Find where the given text appears and provide that cell's center as [X, Y] coordinate. 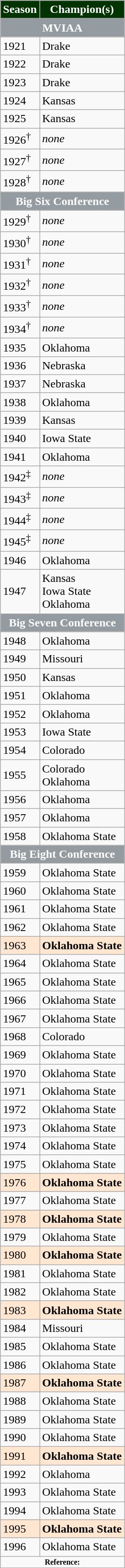
Reference: [62, 1562]
1985 [20, 1346]
1964 [20, 964]
1933† [20, 307]
1938 [20, 402]
1959 [20, 873]
Big Eight Conference [62, 854]
1953 [20, 732]
1984 [20, 1328]
1937 [20, 384]
KansasIowa StateOklahoma [81, 591]
1952 [20, 714]
1989 [20, 1420]
1990 [20, 1438]
1977 [20, 1201]
1956 [20, 800]
1978 [20, 1219]
1988 [20, 1401]
1960 [20, 891]
1951 [20, 695]
1961 [20, 909]
1957 [20, 818]
1955 [20, 775]
1934† [20, 328]
1921 [20, 46]
1922 [20, 64]
1992 [20, 1474]
1967 [20, 1018]
1940 [20, 439]
1972 [20, 1110]
1995 [20, 1529]
1943‡ [20, 498]
1969 [20, 1055]
1981 [20, 1273]
1994 [20, 1511]
1982 [20, 1292]
1968 [20, 1036]
1996 [20, 1547]
1923 [20, 82]
1939 [20, 420]
1931† [20, 263]
1950 [20, 677]
1965 [20, 982]
1962 [20, 927]
1932† [20, 285]
1986 [20, 1365]
1927† [20, 160]
1935 [20, 347]
1947 [20, 591]
Big Six Conference [62, 201]
Champion(s) [81, 10]
1954 [20, 750]
1974 [20, 1146]
1963 [20, 945]
MVIAA [62, 28]
1948 [20, 641]
1993 [20, 1492]
1976 [20, 1182]
1979 [20, 1237]
1942‡ [20, 477]
1987 [20, 1383]
1925 [20, 119]
1971 [20, 1091]
1949 [20, 659]
1970 [20, 1073]
1980 [20, 1255]
1946 [20, 560]
1924 [20, 101]
1930† [20, 242]
Big Seven Conference [62, 623]
1941 [20, 457]
1936 [20, 365]
1928† [20, 181]
1929† [20, 221]
Season [20, 10]
1983 [20, 1310]
1958 [20, 836]
ColoradoOklahoma [81, 775]
1944‡ [20, 519]
1926† [20, 139]
1945‡ [20, 540]
1973 [20, 1128]
1991 [20, 1456]
1966 [20, 1000]
1975 [20, 1164]
